For the text-containing cell, return its midpoint in [X, Y] coordinate format. 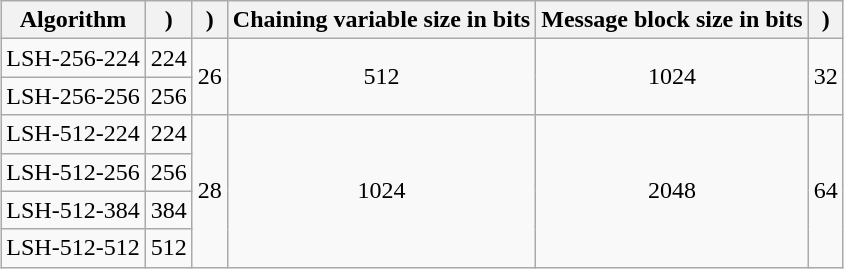
LSH-512-256 [73, 172]
LSH-512-384 [73, 210]
LSH-256-256 [73, 96]
28 [210, 191]
Message block size in bits [672, 20]
LSH-512-512 [73, 248]
Chaining variable size in bits [381, 20]
LSH-512-224 [73, 134]
26 [210, 77]
LSH-256-224 [73, 58]
2048 [672, 191]
32 [826, 77]
Algorithm [73, 20]
64 [826, 191]
384 [168, 210]
